Find where the given text appears and provide that cell's center as (X, Y) coordinate. 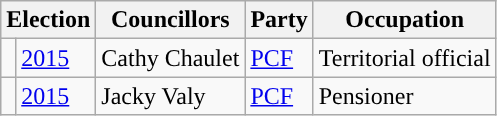
Election (48, 20)
Jacky Valy (170, 96)
Occupation (404, 20)
Pensioner (404, 96)
Territorial official (404, 58)
Cathy Chaulet (170, 58)
Party (279, 20)
Councillors (170, 20)
